Find where the given text appears and provide that cell's center as [x, y] coordinate. 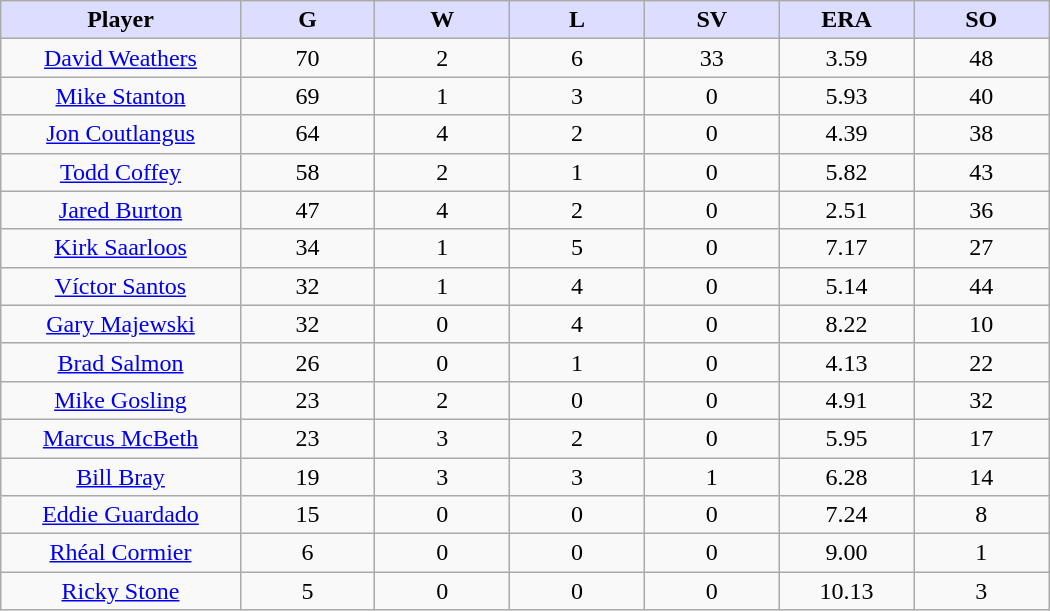
Víctor Santos [121, 286]
Eddie Guardado [121, 515]
Kirk Saarloos [121, 248]
SV [712, 20]
Ricky Stone [121, 591]
Jared Burton [121, 210]
10.13 [846, 591]
4.39 [846, 134]
Brad Salmon [121, 362]
34 [308, 248]
7.24 [846, 515]
5.95 [846, 438]
SO [982, 20]
David Weathers [121, 58]
Mike Stanton [121, 96]
Todd Coffey [121, 172]
64 [308, 134]
19 [308, 477]
27 [982, 248]
47 [308, 210]
9.00 [846, 553]
L [578, 20]
15 [308, 515]
43 [982, 172]
33 [712, 58]
Mike Gosling [121, 400]
40 [982, 96]
W [442, 20]
22 [982, 362]
10 [982, 324]
14 [982, 477]
G [308, 20]
5.93 [846, 96]
4.13 [846, 362]
Gary Majewski [121, 324]
7.17 [846, 248]
17 [982, 438]
3.59 [846, 58]
8 [982, 515]
44 [982, 286]
Player [121, 20]
4.91 [846, 400]
Bill Bray [121, 477]
70 [308, 58]
5.14 [846, 286]
Jon Coutlangus [121, 134]
58 [308, 172]
Marcus McBeth [121, 438]
38 [982, 134]
69 [308, 96]
36 [982, 210]
48 [982, 58]
5.82 [846, 172]
6.28 [846, 477]
Rhéal Cormier [121, 553]
2.51 [846, 210]
ERA [846, 20]
8.22 [846, 324]
26 [308, 362]
